Identify which cell holds the provided text, then report its [X, Y] central coordinate. 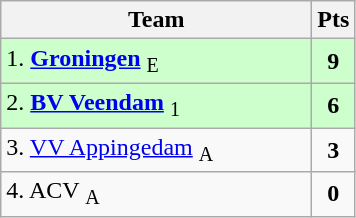
1. Groningen E [156, 61]
Team [156, 20]
0 [334, 194]
4. ACV A [156, 194]
3 [334, 150]
9 [334, 61]
3. VV Appingedam A [156, 150]
6 [334, 105]
2. BV Veendam 1 [156, 105]
Pts [334, 20]
